Provide the [x, y] coordinate of the cell's center where the given text is located.  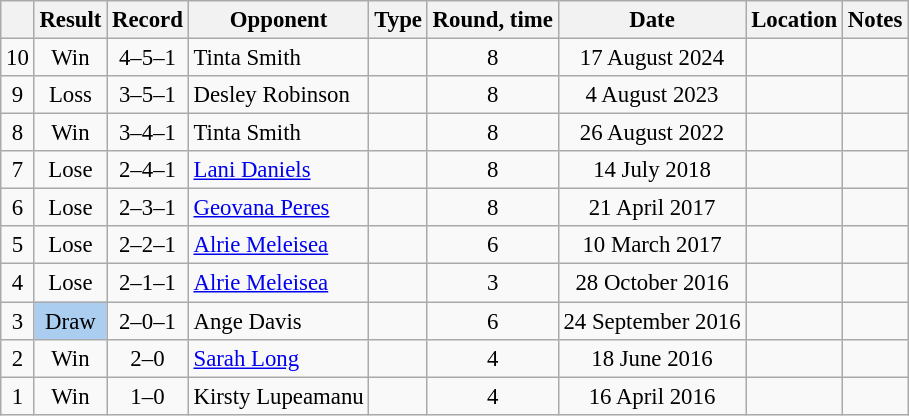
1 [18, 396]
Type [398, 20]
2–3–1 [148, 208]
1–0 [148, 396]
4 August 2023 [652, 95]
21 April 2017 [652, 208]
2–4–1 [148, 170]
Loss [70, 95]
4–5–1 [148, 58]
3–4–1 [148, 133]
2 [18, 358]
26 August 2022 [652, 133]
Kirsty Lupeamanu [278, 396]
Result [70, 20]
10 [18, 58]
Lani Daniels [278, 170]
24 September 2016 [652, 321]
17 August 2024 [652, 58]
Date [652, 20]
7 [18, 170]
2–2–1 [148, 245]
10 March 2017 [652, 245]
Record [148, 20]
2–0 [148, 358]
Draw [70, 321]
16 April 2016 [652, 396]
Opponent [278, 20]
Round, time [492, 20]
Location [794, 20]
Desley Robinson [278, 95]
Notes [876, 20]
3–5–1 [148, 95]
Ange Davis [278, 321]
14 July 2018 [652, 170]
9 [18, 95]
28 October 2016 [652, 283]
18 June 2016 [652, 358]
Sarah Long [278, 358]
2–0–1 [148, 321]
2–1–1 [148, 283]
5 [18, 245]
Geovana Peres [278, 208]
